Output the [x, y] coordinate of the center of the cell containing the given text.  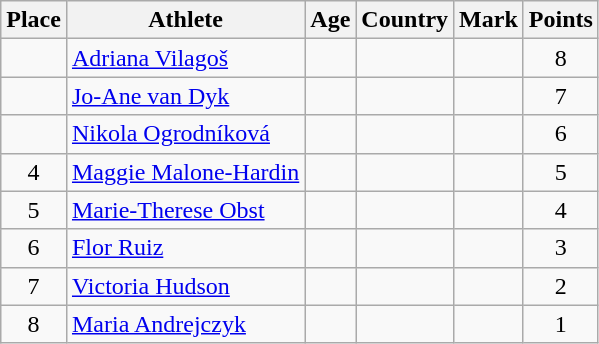
Points [560, 20]
Flor Ruiz [185, 248]
Maria Andrejczyk [185, 324]
Jo-Ane van Dyk [185, 96]
3 [560, 248]
Place [34, 20]
Maggie Malone-Hardin [185, 172]
Victoria Hudson [185, 286]
2 [560, 286]
Adriana Vilagoš [185, 58]
1 [560, 324]
Age [330, 20]
Nikola Ogrodníková [185, 134]
Marie-Therese Obst [185, 210]
Mark [489, 20]
Country [405, 20]
Athlete [185, 20]
